Find where the given text appears and provide that cell's center as [x, y] coordinate. 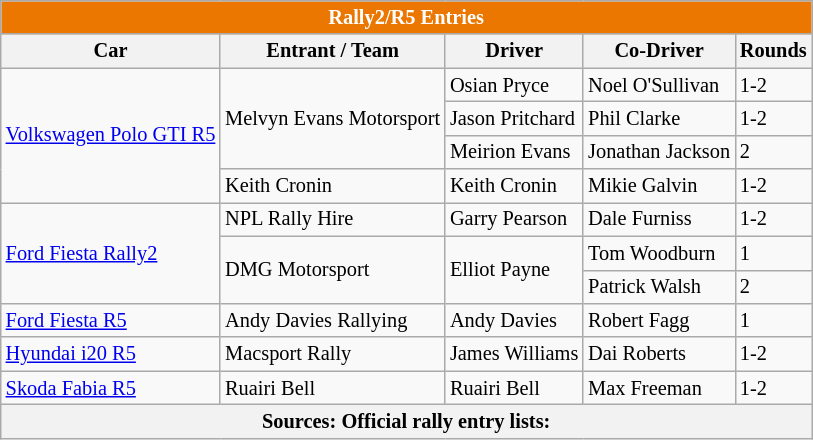
Mikie Galvin [659, 186]
NPL Rally Hire [332, 219]
Jonathan Jackson [659, 152]
Volkswagen Polo GTI R5 [110, 136]
James Williams [514, 354]
Driver [514, 51]
Meirion Evans [514, 152]
Entrant / Team [332, 51]
Jason Pritchard [514, 118]
Ford Fiesta R5 [110, 320]
Elliot Payne [514, 270]
Patrick Walsh [659, 287]
Skoda Fabia R5 [110, 388]
Ford Fiesta Rally2 [110, 252]
Andy Davies [514, 320]
Hyundai i20 R5 [110, 354]
Phil Clarke [659, 118]
Andy Davies Rallying [332, 320]
Robert Fagg [659, 320]
Rally2/R5 Entries [406, 17]
Rounds [774, 51]
Car [110, 51]
Garry Pearson [514, 219]
Macsport Rally [332, 354]
Co-Driver [659, 51]
Max Freeman [659, 388]
Dale Furniss [659, 219]
Dai Roberts [659, 354]
DMG Motorsport [332, 270]
Noel O'Sullivan [659, 85]
Sources: Official rally entry lists: [406, 421]
Melvyn Evans Motorsport [332, 118]
Tom Woodburn [659, 253]
Osian Pryce [514, 85]
